Identify which cell holds the provided text, then report its [x, y] central coordinate. 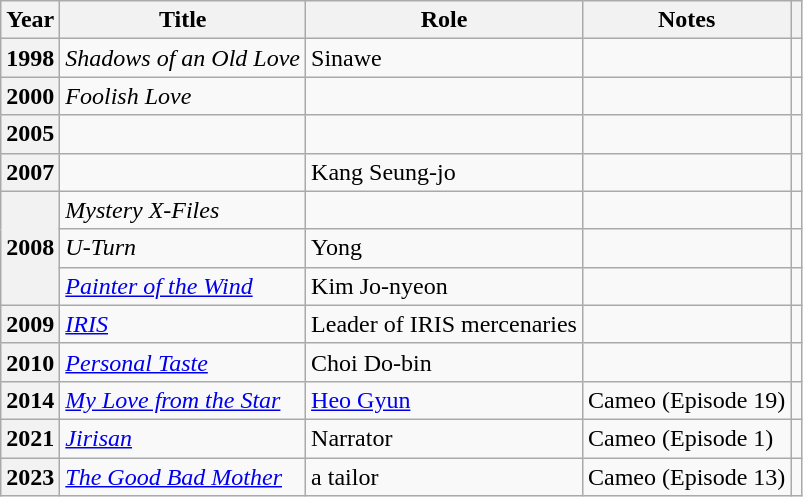
Kang Seung-jo [444, 172]
Title [183, 20]
1998 [30, 58]
Choi Do-bin [444, 362]
Narrator [444, 438]
Cameo (Episode 13) [686, 477]
My Love from the Star [183, 400]
Mystery X-Files [183, 210]
2021 [30, 438]
Year [30, 20]
IRIS [183, 324]
Yong [444, 248]
Heo Gyun [444, 400]
Notes [686, 20]
Leader of IRIS mercenaries [444, 324]
2005 [30, 134]
2014 [30, 400]
Role [444, 20]
Personal Taste [183, 362]
2010 [30, 362]
Shadows of an Old Love [183, 58]
The Good Bad Mother [183, 477]
Jirisan [183, 438]
Cameo (Episode 19) [686, 400]
2009 [30, 324]
Cameo (Episode 1) [686, 438]
2007 [30, 172]
Kim Jo-nyeon [444, 286]
U-Turn [183, 248]
2000 [30, 96]
a tailor [444, 477]
2023 [30, 477]
Sinawe [444, 58]
Painter of the Wind [183, 286]
2008 [30, 248]
Foolish Love [183, 96]
